Scan for the cell matching the given text and deliver its (x, y) coordinate at center. 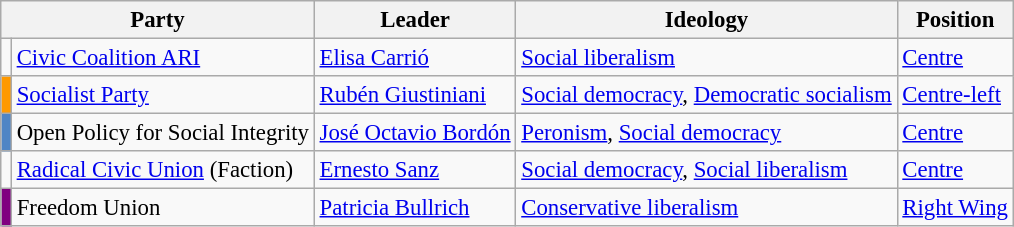
Civic Coalition ARI (162, 58)
Leader (415, 20)
Right Wing (955, 208)
Party (158, 20)
Conservative liberalism (706, 208)
Freedom Union (162, 208)
Rubén Giustiniani (415, 95)
Centre-left (955, 95)
Social democracy, Democratic socialism (706, 95)
José Octavio Bordón (415, 133)
Patricia Bullrich (415, 208)
Radical Civic Union (Faction) (162, 170)
Ernesto Sanz (415, 170)
Elisa Carrió (415, 58)
Social liberalism (706, 58)
Open Policy for Social Integrity (162, 133)
Peronism, Social democracy (706, 133)
Social democracy, Social liberalism (706, 170)
Socialist Party (162, 95)
Ideology (706, 20)
Position (955, 20)
